Locate the cell with the specified text and output its (X, Y) center coordinate. 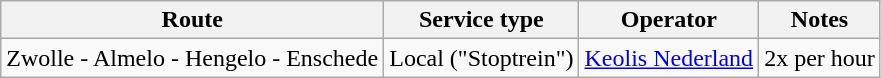
2x per hour (820, 58)
Notes (820, 20)
Service type (482, 20)
Route (192, 20)
Local ("Stoptrein") (482, 58)
Zwolle - Almelo - Hengelo - Enschede (192, 58)
Keolis Nederland (669, 58)
Operator (669, 20)
